Detect which cell encompasses the target text, then output its (x, y) center coordinate. 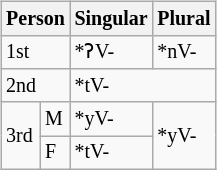
Singular (112, 18)
M (54, 118)
*nV- (184, 52)
1st (35, 52)
*ʔV- (112, 52)
F (54, 152)
3rd (20, 136)
Person (35, 18)
Plural (184, 18)
2nd (35, 86)
